Return the [X, Y] coordinate for the center point of the cell that contains the specified text.  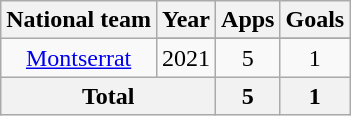
National team [79, 20]
Year [186, 20]
Total [108, 96]
Goals [315, 20]
2021 [186, 58]
Apps [248, 20]
Montserrat [79, 58]
